Return the (x, y) coordinate for the center point of the cell that contains the specified text.  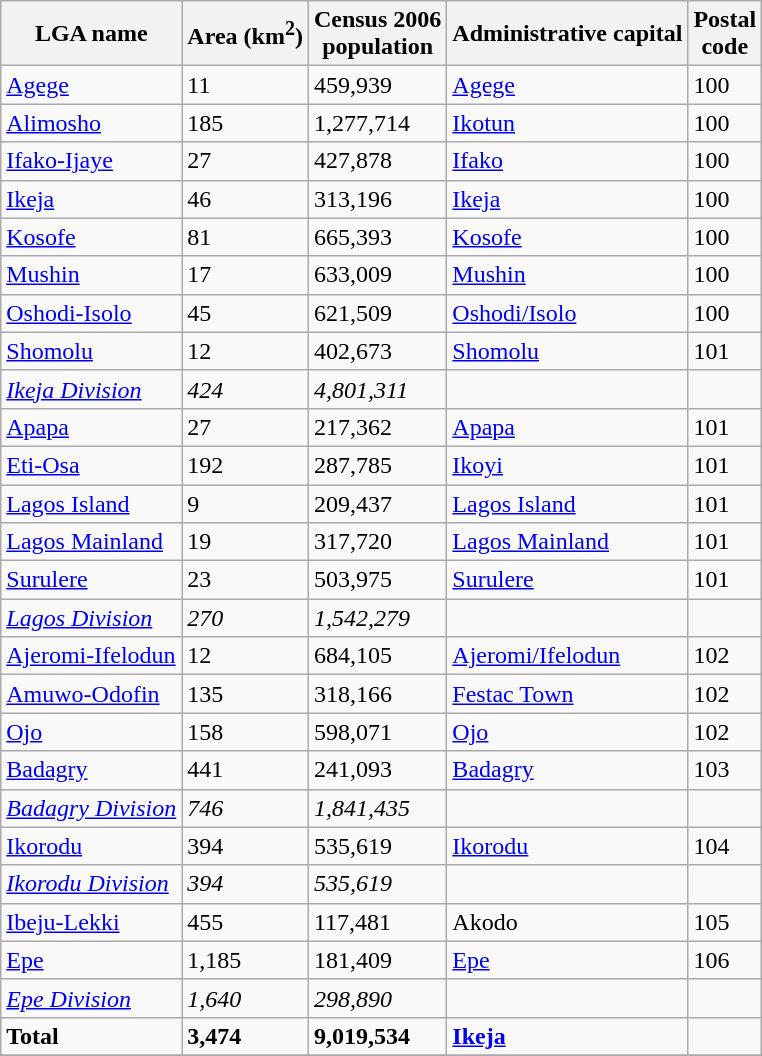
Akodo (568, 922)
665,393 (377, 237)
424 (246, 389)
1,640 (246, 998)
287,785 (377, 465)
23 (246, 580)
459,939 (377, 85)
181,409 (377, 960)
106 (725, 960)
455 (246, 922)
Festac Town (568, 694)
621,509 (377, 313)
185 (246, 123)
117,481 (377, 922)
298,890 (377, 998)
11 (246, 85)
45 (246, 313)
241,093 (377, 770)
402,673 (377, 351)
19 (246, 542)
Postalcode (725, 34)
427,878 (377, 161)
Epe Division (92, 998)
135 (246, 694)
Oshodi-Isolo (92, 313)
Administrative capital (568, 34)
Area (km2) (246, 34)
103 (725, 770)
LGA name (92, 34)
317,720 (377, 542)
9,019,534 (377, 1036)
270 (246, 618)
158 (246, 732)
81 (246, 237)
104 (725, 846)
Alimosho (92, 123)
4,801,311 (377, 389)
17 (246, 275)
Lagos Division (92, 618)
Ajeromi-Ifelodun (92, 656)
Ikotun (568, 123)
441 (246, 770)
598,071 (377, 732)
633,009 (377, 275)
Ikeja Division (92, 389)
Ikorodu Division (92, 884)
Ifako-Ijaye (92, 161)
Badagry Division (92, 808)
192 (246, 465)
105 (725, 922)
503,975 (377, 580)
3,474 (246, 1036)
Amuwo-Odofin (92, 694)
Oshodi/Isolo (568, 313)
746 (246, 808)
Ajeromi/Ifelodun (568, 656)
Ifako (568, 161)
Ikoyi (568, 465)
313,196 (377, 199)
1,185 (246, 960)
Ibeju-Lekki (92, 922)
1,542,279 (377, 618)
1,841,435 (377, 808)
Total (92, 1036)
46 (246, 199)
318,166 (377, 694)
209,437 (377, 503)
Eti-Osa (92, 465)
Census 2006 population (377, 34)
9 (246, 503)
217,362 (377, 427)
684,105 (377, 656)
1,277,714 (377, 123)
